Output the (x, y) coordinate of the center of the cell containing the given text.  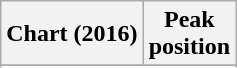
Chart (2016) (72, 34)
Peakposition (189, 34)
